Return (x, y) of the center of cell containing provided text 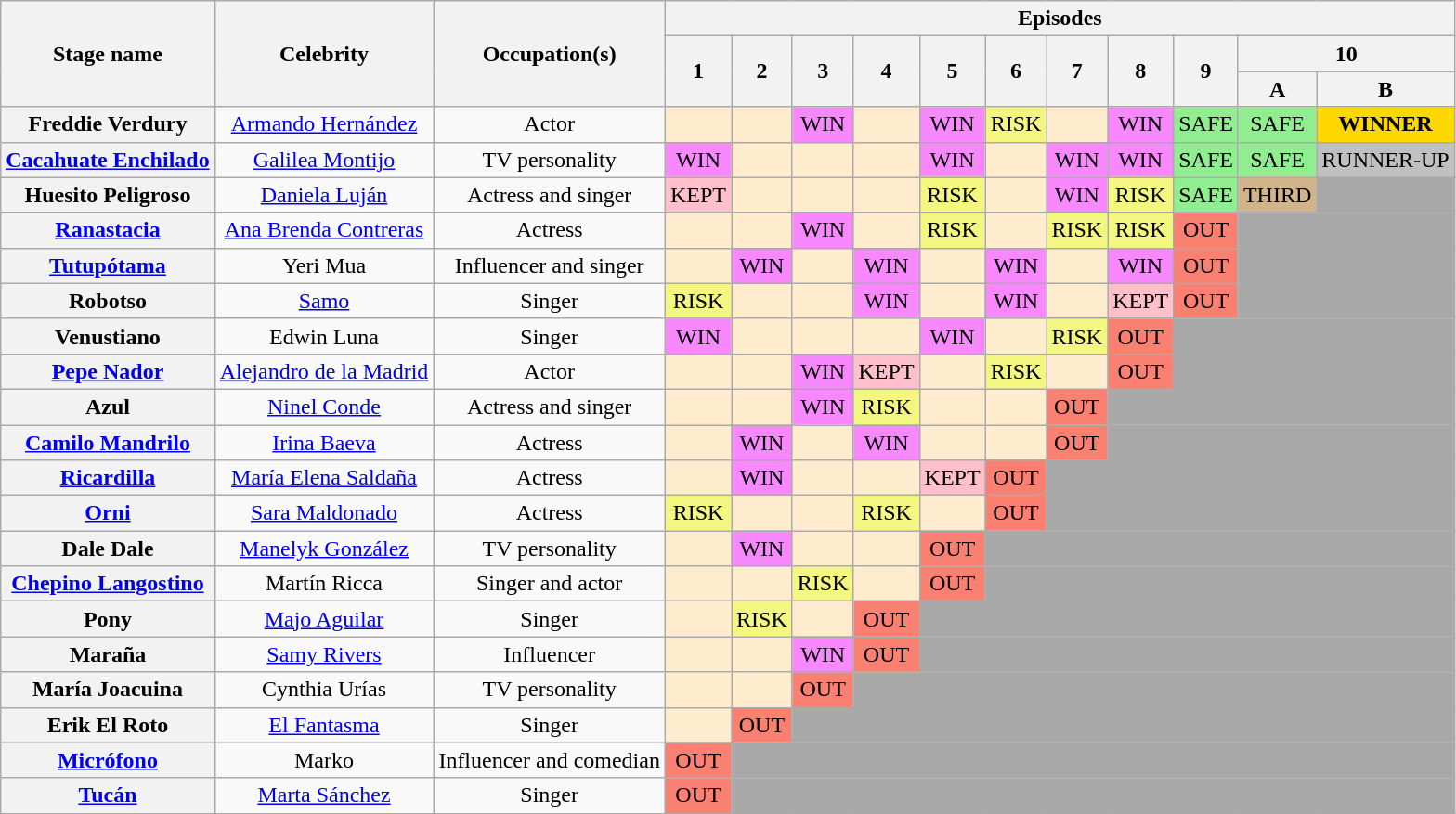
WINNER (1385, 124)
Huesito Peligroso (108, 195)
Micrófono (108, 760)
Irina Baeva (324, 443)
Marko (324, 760)
Tutupótama (108, 265)
Daniela Luján (324, 195)
Dale Dale (108, 549)
Tucán (108, 795)
El Fantasma (324, 725)
B (1385, 89)
1 (698, 71)
Azul (108, 407)
8 (1140, 71)
Influencer and comedian (550, 760)
Venustiano (108, 336)
Marta Sánchez (324, 795)
Occupation(s) (550, 54)
Influencer (550, 654)
6 (1016, 71)
Influencer and singer (550, 265)
María Joacuina (108, 690)
4 (886, 71)
2 (762, 71)
Celebrity (324, 54)
Ninel Conde (324, 407)
Episodes (1059, 19)
A (1277, 89)
Maraña (108, 654)
3 (823, 71)
Cynthia Urías (324, 690)
Erik El Roto (108, 725)
Manelyk González (324, 549)
9 (1206, 71)
5 (953, 71)
Singer and actor (550, 584)
Armando Hernández (324, 124)
Yeri Mua (324, 265)
Stage name (108, 54)
Camilo Mandrilo (108, 443)
Martín Ricca (324, 584)
Orni (108, 513)
Ricardilla (108, 478)
Sara Maldonado (324, 513)
THIRD (1277, 195)
Majo Aguilar (324, 619)
Cacahuate Enchilado (108, 160)
7 (1077, 71)
Pony (108, 619)
Ana Brenda Contreras (324, 230)
Freddie Verdury (108, 124)
Galilea Montijo (324, 160)
María Elena Saldaña (324, 478)
Ranastacia (108, 230)
Edwin Luna (324, 336)
Robotso (108, 301)
Pepe Nador (108, 371)
Samo (324, 301)
Alejandro de la Madrid (324, 371)
Samy Rivers (324, 654)
Chepino Langostino (108, 584)
RUNNER-UP (1385, 160)
10 (1346, 54)
